Return the [X, Y] coordinate for the center point of the cell that contains the specified text.  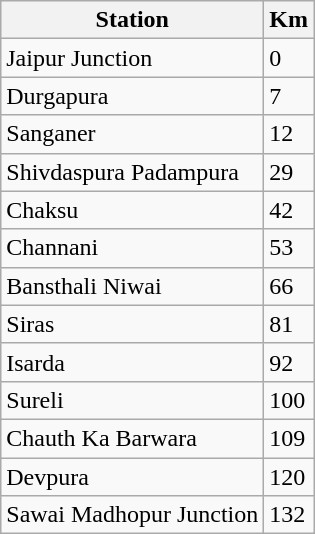
109 [289, 438]
Bansthali Niwai [132, 286]
42 [289, 210]
29 [289, 172]
12 [289, 134]
Shivdaspura Padampura [132, 172]
Chauth Ka Barwara [132, 438]
Channani [132, 248]
66 [289, 286]
Sureli [132, 400]
Siras [132, 324]
Sanganer [132, 134]
Isarda [132, 362]
53 [289, 248]
Station [132, 20]
0 [289, 58]
92 [289, 362]
Sawai Madhopur Junction [132, 515]
Devpura [132, 477]
132 [289, 515]
120 [289, 477]
Km [289, 20]
81 [289, 324]
Durgapura [132, 96]
7 [289, 96]
100 [289, 400]
Chaksu [132, 210]
Jaipur Junction [132, 58]
